Return [X, Y] of the center of cell containing provided text 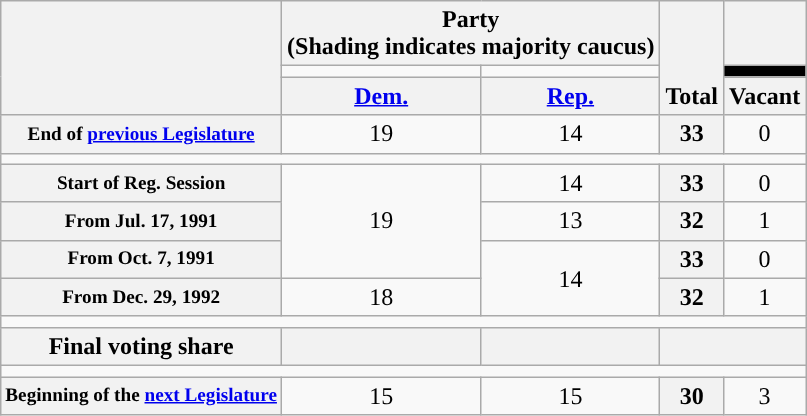
Rep. [570, 96]
From Dec. 29, 1992 [142, 297]
Start of Reg. Session [142, 183]
18 [382, 297]
Vacant [764, 96]
Final voting share [142, 346]
From Oct. 7, 1991 [142, 259]
Dem. [382, 96]
End of previous Legislature [142, 134]
30 [692, 395]
From Jul. 17, 1991 [142, 221]
Total [692, 58]
13 [570, 221]
3 [764, 395]
Beginning of the next Legislature [142, 395]
Party (Shading indicates majority caucus) [471, 34]
